Search for the cell housing the specified text and yield its [X, Y] center coordinate. 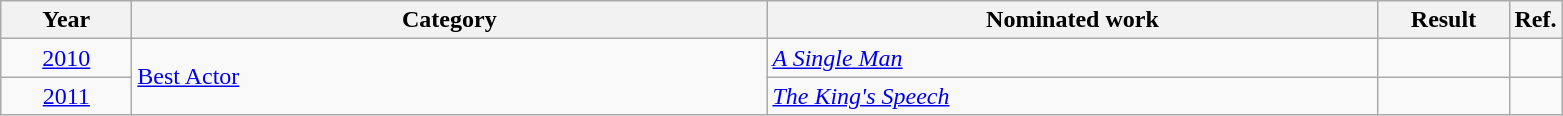
Year [66, 20]
Result [1444, 20]
A Single Man [1072, 58]
Category [450, 20]
The King's Speech [1072, 96]
2010 [66, 58]
Ref. [1536, 20]
Best Actor [450, 77]
2011 [66, 96]
Nominated work [1072, 20]
